Provide the [x, y] coordinate of the cell's center where the given text is located.  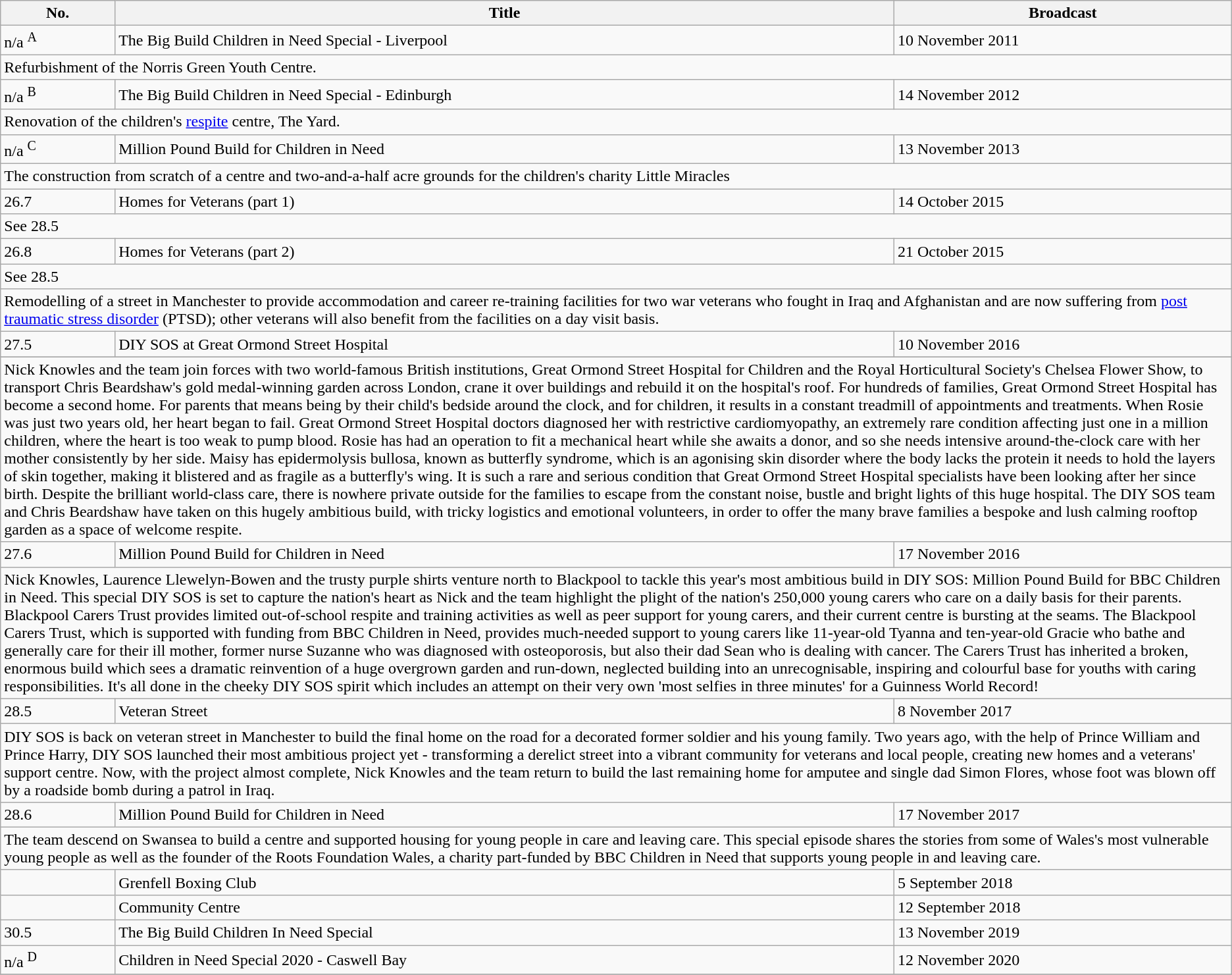
n/a D [58, 960]
10 November 2016 [1062, 344]
27.6 [58, 554]
28.6 [58, 814]
13 November 2013 [1062, 149]
12 November 2020 [1062, 960]
The Big Build Children in Need Special - Liverpool [505, 41]
n/a A [58, 41]
Broadcast [1062, 13]
17 November 2017 [1062, 814]
n/a B [58, 95]
14 November 2012 [1062, 95]
21 October 2015 [1062, 251]
Veteran Street [505, 711]
n/a C [58, 149]
The construction from scratch of a centre and two-and-a-half acre grounds for the children's charity Little Miracles [616, 176]
The Big Build Children in Need Special - Edinburgh [505, 95]
Title [505, 13]
14 October 2015 [1062, 201]
Children in Need Special 2020 - Caswell Bay [505, 960]
26.8 [58, 251]
27.5 [58, 344]
17 November 2016 [1062, 554]
5 September 2018 [1062, 882]
12 September 2018 [1062, 908]
26.7 [58, 201]
8 November 2017 [1062, 711]
Grenfell Boxing Club [505, 882]
30.5 [58, 933]
DIY SOS at Great Ormond Street Hospital [505, 344]
No. [58, 13]
28.5 [58, 711]
Homes for Veterans (part 1) [505, 201]
Renovation of the children's respite centre, The Yard. [616, 122]
10 November 2011 [1062, 41]
The Big Build Children In Need Special [505, 933]
13 November 2019 [1062, 933]
Homes for Veterans (part 2) [505, 251]
Refurbishment of the Norris Green Youth Centre. [616, 67]
Community Centre [505, 908]
